Identify which cell holds the provided text, then report its [x, y] central coordinate. 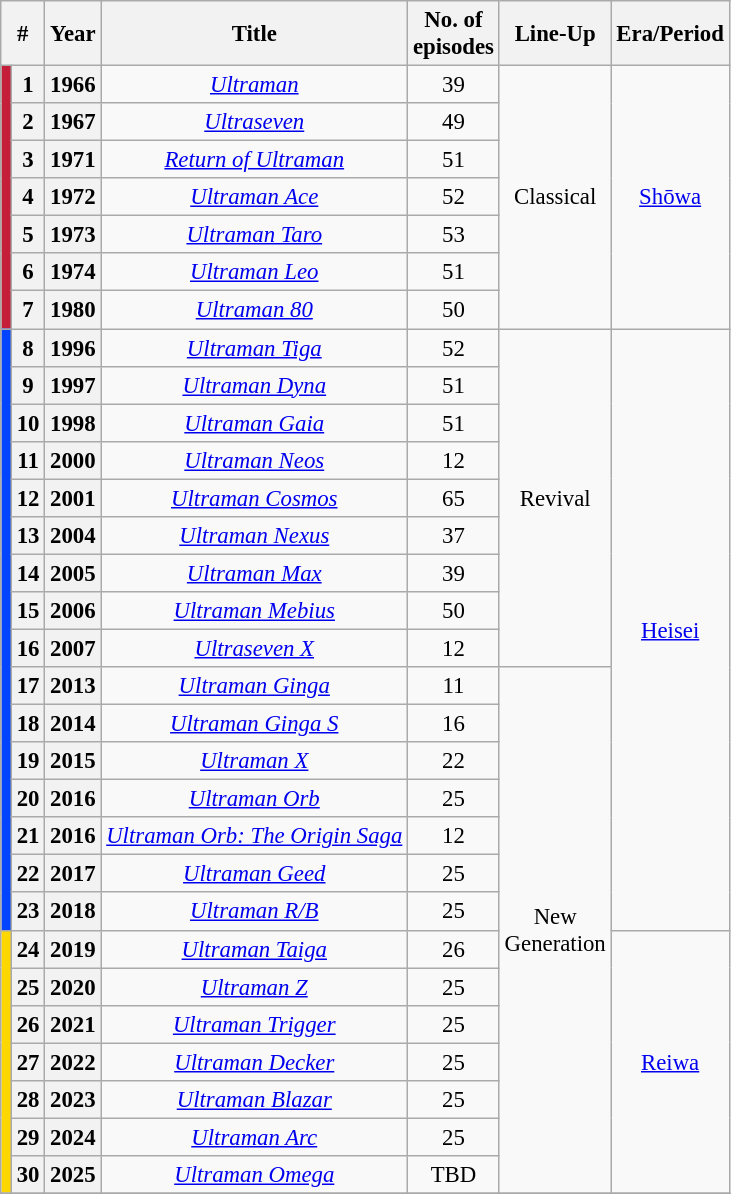
2014 [73, 724]
Classical [555, 198]
Reiwa [670, 1062]
Ultraman Ace [254, 197]
30 [28, 1175]
27 [28, 1062]
2000 [73, 460]
2001 [73, 498]
Ultraman Leo [254, 273]
Ultraman Geed [254, 874]
1966 [73, 85]
Ultraman Taiga [254, 949]
21 [28, 836]
Ultraman Blazar [254, 1100]
Ultraman Tiga [254, 348]
# [23, 34]
20 [28, 799]
5 [28, 235]
Ultraman 80 [254, 310]
Ultraman R/B [254, 912]
Ultraman Taro [254, 235]
1997 [73, 385]
2023 [73, 1100]
2021 [73, 1024]
6 [28, 273]
Line-Up [555, 34]
2022 [73, 1062]
Era/Period [670, 34]
TBD [454, 1175]
Ultraman Z [254, 987]
1 [28, 85]
1967 [73, 122]
Ultraman X [254, 761]
28 [28, 1100]
Ultraman Trigger [254, 1024]
4 [28, 197]
9 [28, 385]
8 [28, 348]
2019 [73, 949]
1996 [73, 348]
Ultraman Ginga S [254, 724]
Ultraman [254, 85]
Ultraman Decker [254, 1062]
1980 [73, 310]
Revival [555, 498]
65 [454, 498]
53 [454, 235]
24 [28, 949]
2015 [73, 761]
Ultraman Mebius [254, 611]
Ultraseven X [254, 648]
7 [28, 310]
Ultraman Nexus [254, 536]
1972 [73, 197]
15 [28, 611]
Shōwa [670, 198]
Ultraman Dyna [254, 385]
Ultraman Gaia [254, 423]
Heisei [670, 630]
Ultraman Neos [254, 460]
2013 [73, 686]
2004 [73, 536]
Ultraman Orb [254, 799]
2017 [73, 874]
Ultraman Orb: The Origin Saga [254, 836]
Ultraseven [254, 122]
19 [28, 761]
Ultraman Omega [254, 1175]
Year [73, 34]
Return of Ultraman [254, 160]
2007 [73, 648]
49 [454, 122]
Ultraman Ginga [254, 686]
2024 [73, 1137]
10 [28, 423]
37 [454, 536]
3 [28, 160]
13 [28, 536]
18 [28, 724]
23 [28, 912]
1998 [73, 423]
2025 [73, 1175]
2018 [73, 912]
14 [28, 573]
Ultraman Max [254, 573]
No. ofepisodes [454, 34]
NewGeneration [555, 930]
Ultraman Arc [254, 1137]
2 [28, 122]
2020 [73, 987]
1971 [73, 160]
1973 [73, 235]
Title [254, 34]
2005 [73, 573]
29 [28, 1137]
2006 [73, 611]
1974 [73, 273]
Ultraman Cosmos [254, 498]
17 [28, 686]
